Find where the given text appears and provide that cell's center as (x, y) coordinate. 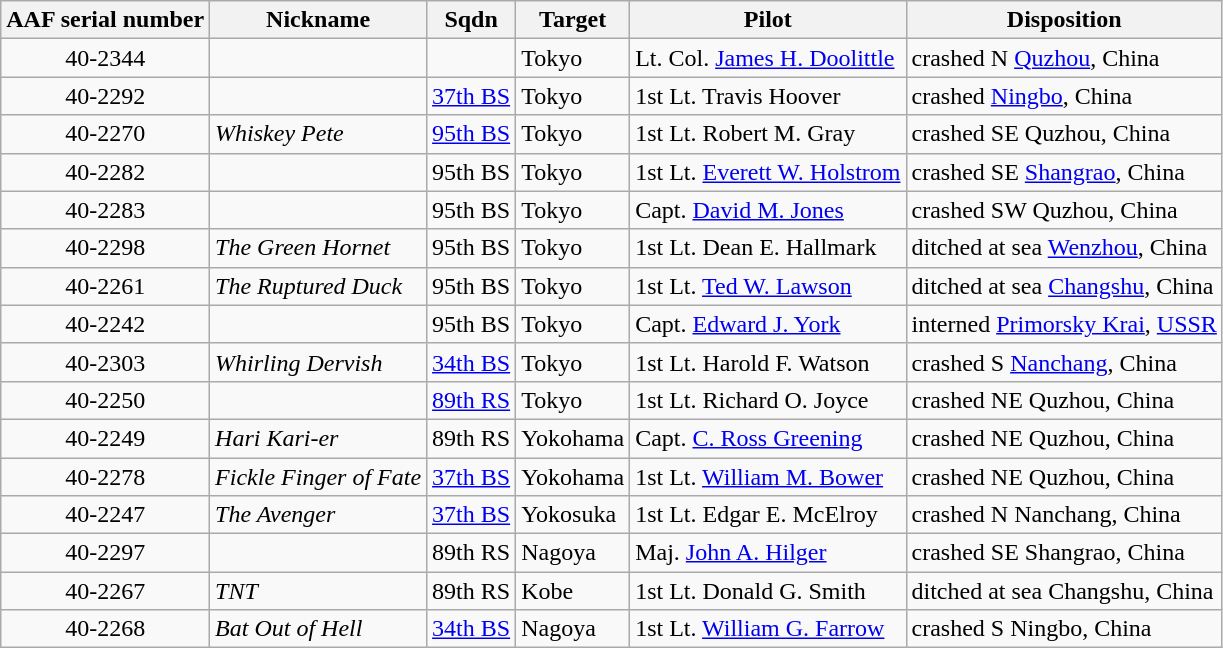
Lt. Col. James H. Doolittle (768, 58)
crashed S Nanchang, China (1064, 362)
40-2268 (106, 629)
Sqdn (472, 20)
Target (573, 20)
Fickle Finger of Fate (318, 477)
40-2298 (106, 248)
40-2270 (106, 134)
The Ruptured Duck (318, 286)
Whiskey Pete (318, 134)
Capt. David M. Jones (768, 210)
1st Lt. William G. Farrow (768, 629)
40-2292 (106, 96)
Pilot (768, 20)
crashed S Ningbo, China (1064, 629)
The Green Hornet (318, 248)
Kobe (573, 591)
1st Lt. Edgar E. McElroy (768, 515)
1st Lt. Donald G. Smith (768, 591)
40-2282 (106, 172)
Maj. John A. Hilger (768, 553)
1st Lt. William M. Bower (768, 477)
1st Lt. Robert M. Gray (768, 134)
1st Lt. Harold F. Watson (768, 362)
1st Lt. Dean E. Hallmark (768, 248)
TNT (318, 591)
crashed SW Quzhou, China (1064, 210)
Capt. Edward J. York (768, 324)
40-2249 (106, 438)
Capt. C. Ross Greening (768, 438)
crashed N Nanchang, China (1064, 515)
Nickname (318, 20)
Bat Out of Hell (318, 629)
40-2267 (106, 591)
1st Lt. Ted W. Lawson (768, 286)
Hari Kari-er (318, 438)
interned Primorsky Krai, USSR (1064, 324)
40-2344 (106, 58)
40-2283 (106, 210)
1st Lt. Travis Hoover (768, 96)
40-2297 (106, 553)
crashed Ningbo, China (1064, 96)
ditched at sea Wenzhou, China (1064, 248)
crashed N Quzhou, China (1064, 58)
AAF serial number (106, 20)
40-2278 (106, 477)
Disposition (1064, 20)
1st Lt. Richard O. Joyce (768, 400)
40-2242 (106, 324)
1st Lt. Everett W. Holstrom (768, 172)
The Avenger (318, 515)
40-2261 (106, 286)
crashed SE Quzhou, China (1064, 134)
40-2250 (106, 400)
Whirling Dervish (318, 362)
40-2303 (106, 362)
40-2247 (106, 515)
Yokosuka (573, 515)
